Output the [X, Y] coordinate of the center of the cell containing the given text.  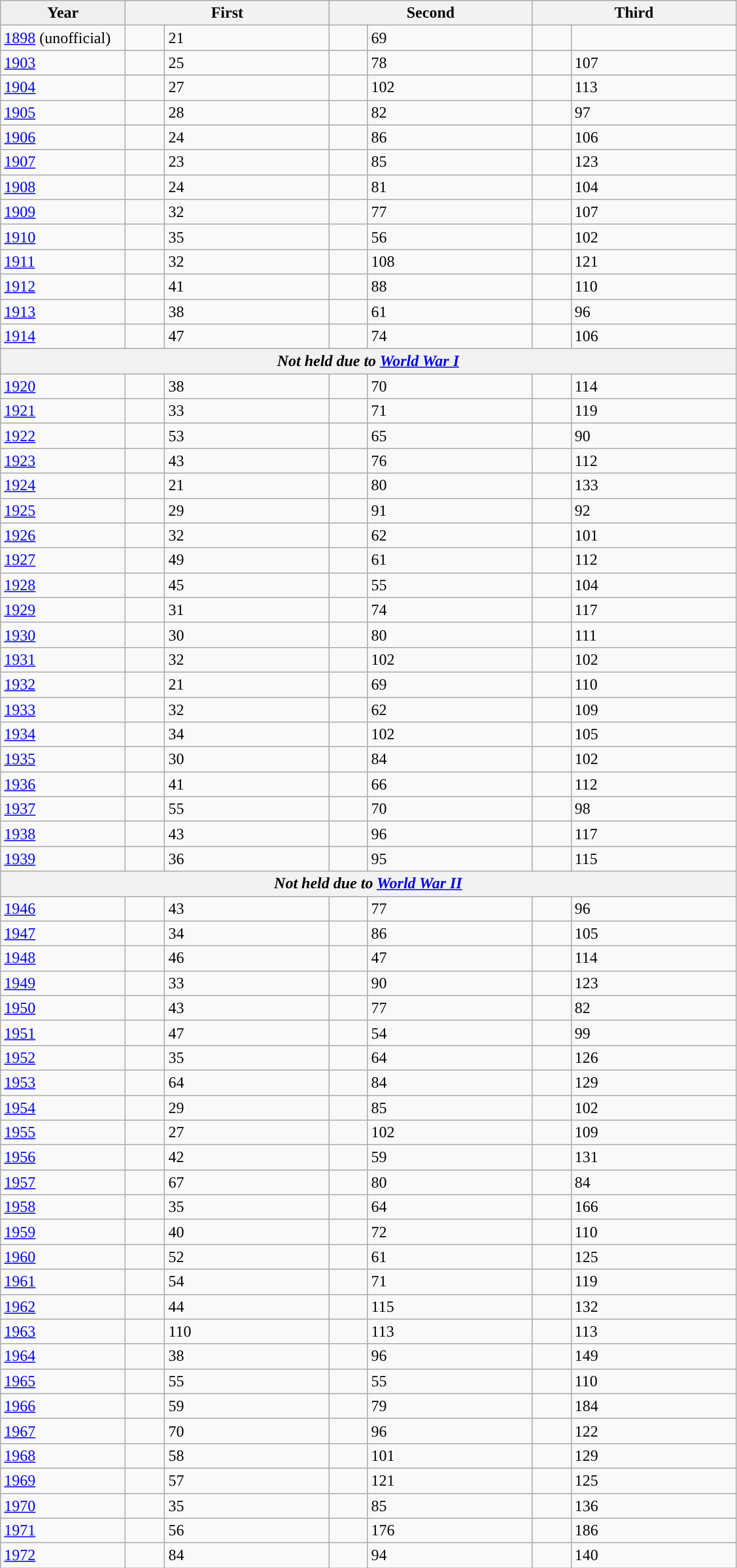
108 [450, 261]
1928 [63, 585]
99 [653, 1033]
136 [653, 1505]
1955 [63, 1133]
1932 [63, 684]
1908 [63, 187]
122 [653, 1431]
1958 [63, 1207]
57 [247, 1480]
1936 [63, 784]
1956 [63, 1158]
97 [653, 112]
1898 (unofficial) [63, 38]
1964 [63, 1356]
131 [653, 1158]
1970 [63, 1505]
1949 [63, 983]
1920 [63, 386]
1938 [63, 834]
1946 [63, 909]
176 [450, 1531]
94 [450, 1556]
81 [450, 187]
1914 [63, 337]
44 [247, 1307]
1924 [63, 486]
53 [247, 436]
1971 [63, 1531]
1962 [63, 1307]
1965 [63, 1381]
91 [450, 510]
23 [247, 162]
1961 [63, 1282]
1953 [63, 1082]
72 [450, 1232]
40 [247, 1232]
Second [430, 13]
92 [653, 510]
1951 [63, 1033]
Third [634, 13]
49 [247, 560]
1905 [63, 112]
First [228, 13]
Year [63, 13]
42 [247, 1158]
78 [450, 63]
66 [450, 784]
1948 [63, 958]
1960 [63, 1257]
1912 [63, 286]
79 [450, 1406]
1925 [63, 510]
140 [653, 1556]
95 [450, 859]
1904 [63, 88]
1935 [63, 759]
1903 [63, 63]
1909 [63, 212]
45 [247, 585]
Not held due to World War I [368, 361]
1933 [63, 709]
1910 [63, 237]
1957 [63, 1182]
36 [247, 859]
1911 [63, 261]
1972 [63, 1556]
1923 [63, 461]
52 [247, 1257]
126 [653, 1058]
67 [247, 1182]
1967 [63, 1431]
25 [247, 63]
1963 [63, 1331]
184 [653, 1406]
98 [653, 809]
133 [653, 486]
Not held due to World War II [368, 884]
1931 [63, 659]
186 [653, 1531]
1934 [63, 735]
1954 [63, 1108]
1913 [63, 312]
111 [653, 635]
46 [247, 958]
1930 [63, 635]
1929 [63, 610]
1950 [63, 1008]
65 [450, 436]
1907 [63, 162]
28 [247, 112]
1922 [63, 436]
1906 [63, 137]
31 [247, 610]
1927 [63, 560]
1939 [63, 859]
1968 [63, 1456]
1921 [63, 411]
1952 [63, 1058]
88 [450, 286]
76 [450, 461]
149 [653, 1356]
1926 [63, 535]
1937 [63, 809]
58 [247, 1456]
1966 [63, 1406]
1947 [63, 933]
1969 [63, 1480]
132 [653, 1307]
166 [653, 1207]
1959 [63, 1232]
